Provide the [X, Y] coordinate of the cell's center where the given text is located.  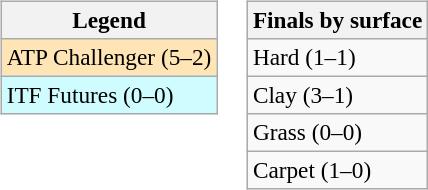
Clay (3–1) [337, 95]
Carpet (1–0) [337, 171]
Finals by surface [337, 20]
Hard (1–1) [337, 57]
ATP Challenger (5–2) [108, 57]
Legend [108, 20]
ITF Futures (0–0) [108, 95]
Grass (0–0) [337, 133]
